Identify which cell holds the provided text, then report its [X, Y] central coordinate. 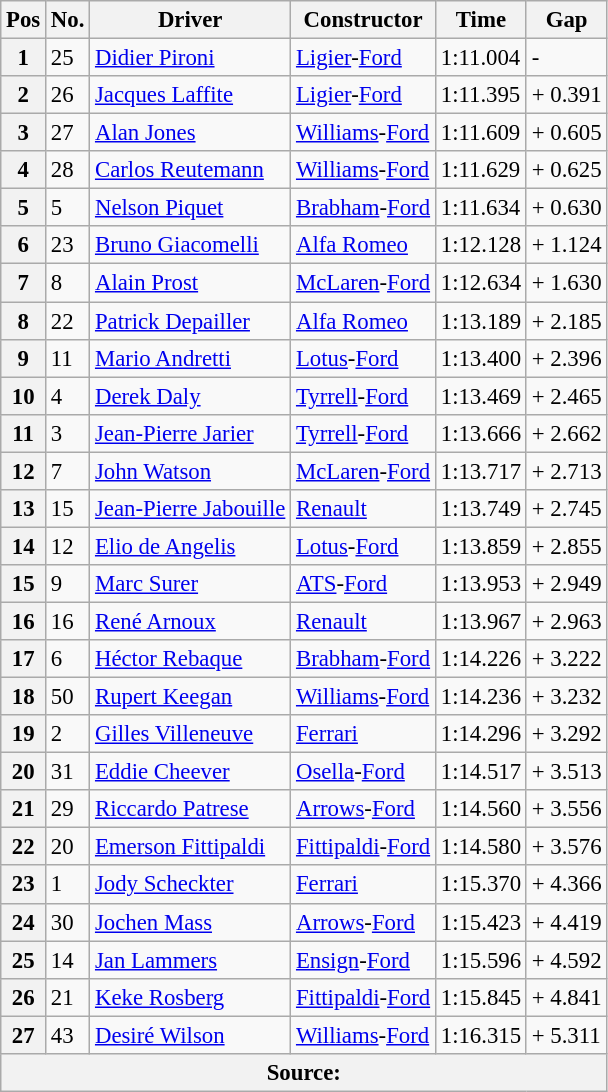
1:14.517 [480, 772]
1:13.953 [480, 584]
Time [480, 20]
1:15.596 [480, 960]
Jochen Mass [190, 922]
Marc Surer [190, 584]
1:13.717 [480, 471]
43 [68, 1035]
1:15.423 [480, 922]
+ 2.396 [566, 358]
1:13.400 [480, 358]
Jacques Laffite [190, 95]
+ 2.855 [566, 546]
1:14.296 [480, 734]
+ 0.625 [566, 170]
28 [68, 170]
1:13.749 [480, 509]
30 [68, 922]
- [566, 58]
1:13.967 [480, 621]
Ensign-Ford [364, 960]
Gilles Villeneuve [190, 734]
Derek Daly [190, 396]
1:13.859 [480, 546]
1:14.226 [480, 659]
24 [24, 922]
Jean-Pierre Jabouille [190, 509]
Héctor Rebaque [190, 659]
Nelson Piquet [190, 208]
Keke Rosberg [190, 997]
1:11.609 [480, 133]
Source: [304, 1073]
1:14.560 [480, 809]
+ 2.713 [566, 471]
1:15.845 [480, 997]
Emerson Fittipaldi [190, 847]
+ 3.292 [566, 734]
+ 2.949 [566, 584]
13 [24, 509]
+ 4.841 [566, 997]
+ 0.630 [566, 208]
Gap [566, 20]
Alan Jones [190, 133]
10 [24, 396]
1:11.395 [480, 95]
1:14.236 [480, 697]
Eddie Cheever [190, 772]
+ 3.576 [566, 847]
René Arnoux [190, 621]
Osella-Ford [364, 772]
+ 5.311 [566, 1035]
+ 0.605 [566, 133]
+ 2.963 [566, 621]
1:12.634 [480, 283]
1:15.370 [480, 885]
+ 0.391 [566, 95]
+ 1.630 [566, 283]
1:13.189 [480, 321]
1:13.666 [480, 433]
+ 1.124 [566, 245]
Patrick Depailler [190, 321]
1:16.315 [480, 1035]
17 [24, 659]
1:11.629 [480, 170]
19 [24, 734]
+ 3.556 [566, 809]
ATS-Ford [364, 584]
+ 3.222 [566, 659]
+ 3.513 [566, 772]
1:12.128 [480, 245]
Pos [24, 20]
Alain Prost [190, 283]
No. [68, 20]
Didier Pironi [190, 58]
Driver [190, 20]
Mario Andretti [190, 358]
Riccardo Patrese [190, 809]
Jan Lammers [190, 960]
Carlos Reutemann [190, 170]
Rupert Keegan [190, 697]
1:11.634 [480, 208]
1:13.469 [480, 396]
Desiré Wilson [190, 1035]
+ 2.465 [566, 396]
50 [68, 697]
Jean-Pierre Jarier [190, 433]
29 [68, 809]
+ 4.366 [566, 885]
Elio de Angelis [190, 546]
+ 2.745 [566, 509]
+ 2.662 [566, 433]
+ 4.592 [566, 960]
18 [24, 697]
1:11.004 [480, 58]
+ 4.419 [566, 922]
+ 2.185 [566, 321]
John Watson [190, 471]
Jody Scheckter [190, 885]
+ 3.232 [566, 697]
Bruno Giacomelli [190, 245]
Constructor [364, 20]
31 [68, 772]
1:14.580 [480, 847]
